Output the (x, y) coordinate of the center of the cell containing the given text.  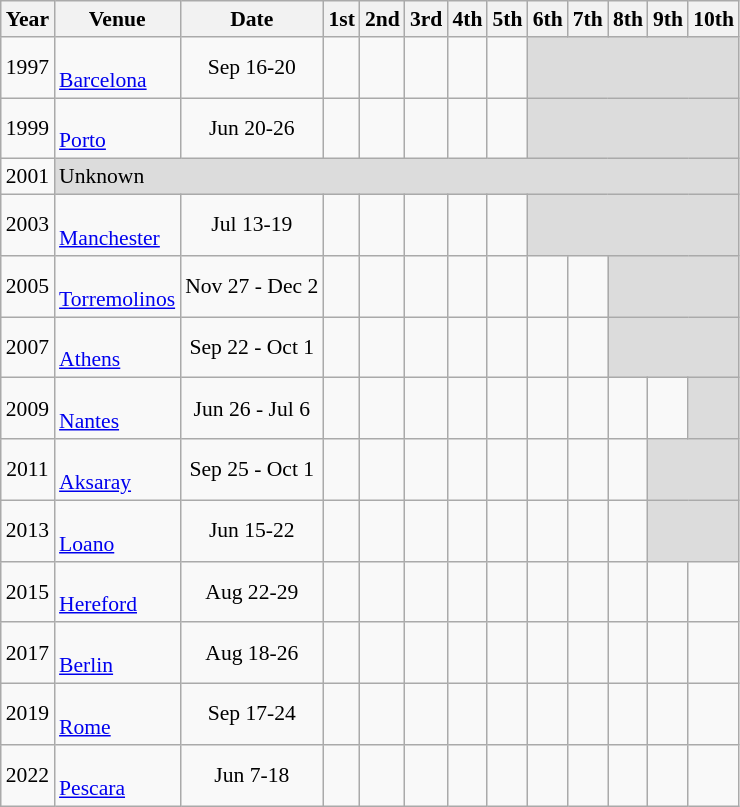
2015 (28, 592)
Sep 25 - Oct 1 (252, 470)
Athens (117, 348)
9th (668, 19)
Jul 13-19 (252, 226)
4th (467, 19)
2003 (28, 226)
Year (28, 19)
Barcelona (117, 68)
Aug 22-29 (252, 592)
Sep 17-24 (252, 714)
2005 (28, 286)
8th (628, 19)
Jun 15-22 (252, 530)
Torremolinos (117, 286)
2013 (28, 530)
2022 (28, 776)
2001 (28, 177)
Porto (117, 128)
Manchester (117, 226)
1997 (28, 68)
Pescara (117, 776)
Jun 26 - Jul 6 (252, 408)
Nov 27 - Dec 2 (252, 286)
Aksaray (117, 470)
2017 (28, 654)
Jun 20-26 (252, 128)
Jun 7-18 (252, 776)
3rd (426, 19)
5th (507, 19)
Aug 18-26 (252, 654)
Hereford (117, 592)
Unknown (396, 177)
Loano (117, 530)
Venue (117, 19)
2011 (28, 470)
Sep 16-20 (252, 68)
2019 (28, 714)
2009 (28, 408)
Sep 22 - Oct 1 (252, 348)
1999 (28, 128)
10th (714, 19)
Berlin (117, 654)
Date (252, 19)
6th (548, 19)
1st (342, 19)
Nantes (117, 408)
Rome (117, 714)
7th (588, 19)
2nd (382, 19)
2007 (28, 348)
